Return the (X, Y) coordinate for the center point of the cell that contains the specified text.  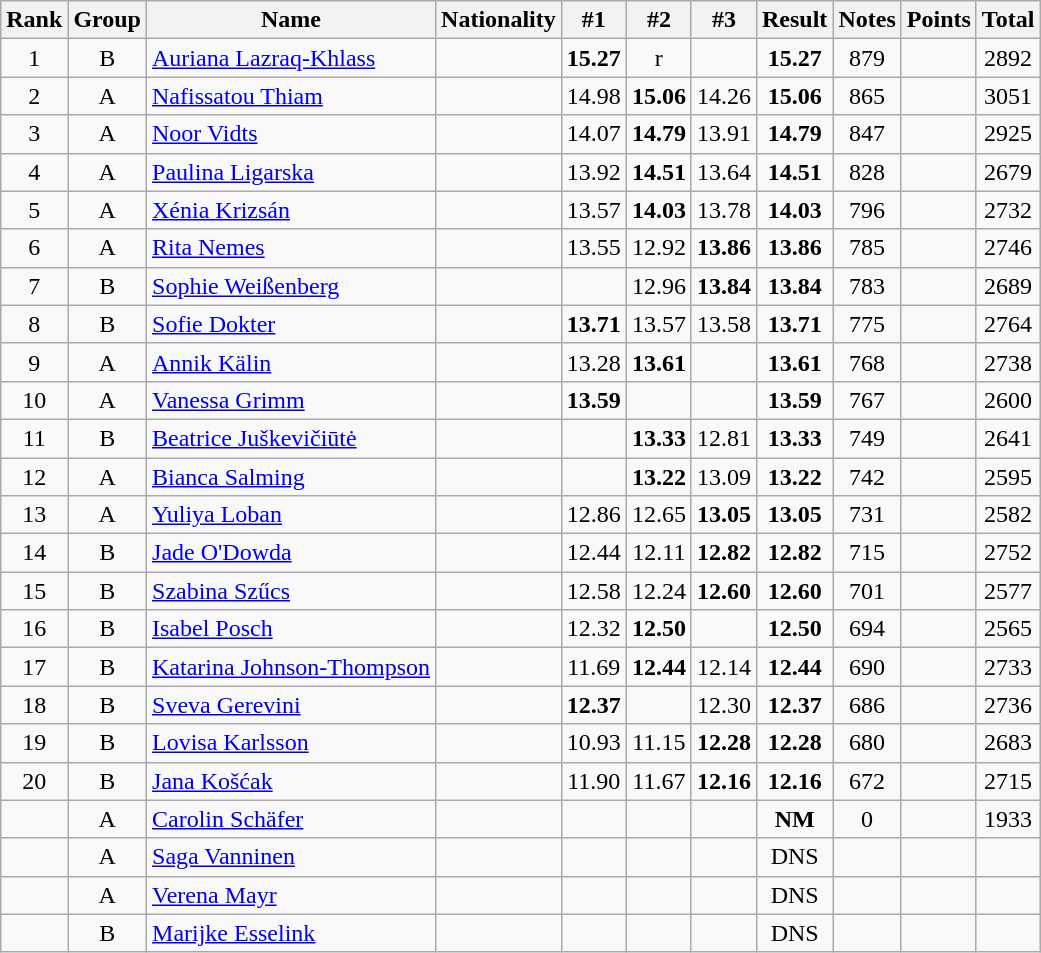
715 (867, 553)
2764 (1008, 324)
767 (867, 400)
Vanessa Grimm (292, 400)
Auriana Lazraq-Khlass (292, 58)
2600 (1008, 400)
2595 (1008, 477)
3051 (1008, 96)
13.78 (724, 210)
13.91 (724, 134)
Jana Košćak (292, 781)
Lovisa Karlsson (292, 743)
NM (794, 819)
672 (867, 781)
686 (867, 705)
12.30 (724, 705)
15 (34, 591)
2738 (1008, 362)
694 (867, 629)
2752 (1008, 553)
14.26 (724, 96)
12.96 (658, 286)
2925 (1008, 134)
11.67 (658, 781)
Yuliya Loban (292, 515)
Rank (34, 20)
18 (34, 705)
2679 (1008, 172)
16 (34, 629)
5 (34, 210)
12.81 (724, 438)
2689 (1008, 286)
2641 (1008, 438)
749 (867, 438)
2732 (1008, 210)
Notes (867, 20)
Nationality (499, 20)
768 (867, 362)
Nafissatou Thiam (292, 96)
Total (1008, 20)
Verena Mayr (292, 895)
#3 (724, 20)
Sophie Weißenberg (292, 286)
11 (34, 438)
Noor Vidts (292, 134)
12.11 (658, 553)
19 (34, 743)
Result (794, 20)
Szabina Szűcs (292, 591)
13.55 (594, 248)
Marijke Esselink (292, 933)
#1 (594, 20)
879 (867, 58)
12.65 (658, 515)
701 (867, 591)
13.92 (594, 172)
Name (292, 20)
14 (34, 553)
2577 (1008, 591)
2582 (1008, 515)
2746 (1008, 248)
3 (34, 134)
Sveva Gerevini (292, 705)
2 (34, 96)
1933 (1008, 819)
10 (34, 400)
9 (34, 362)
7 (34, 286)
13 (34, 515)
Katarina Johnson-Thompson (292, 667)
13.09 (724, 477)
8 (34, 324)
Beatrice Juškevičiūtė (292, 438)
12.24 (658, 591)
Xénia Krizsán (292, 210)
6 (34, 248)
796 (867, 210)
690 (867, 667)
17 (34, 667)
11.69 (594, 667)
847 (867, 134)
Paulina Ligarska (292, 172)
2565 (1008, 629)
Annik Kälin (292, 362)
2736 (1008, 705)
Saga Vanninen (292, 857)
12.92 (658, 248)
12.32 (594, 629)
11.90 (594, 781)
2715 (1008, 781)
Carolin Schäfer (292, 819)
11.15 (658, 743)
828 (867, 172)
0 (867, 819)
10.93 (594, 743)
14.07 (594, 134)
Rita Nemes (292, 248)
Sofie Dokter (292, 324)
12.86 (594, 515)
2733 (1008, 667)
Bianca Salming (292, 477)
12 (34, 477)
2683 (1008, 743)
Jade O'Dowda (292, 553)
783 (867, 286)
12.14 (724, 667)
14.98 (594, 96)
Isabel Posch (292, 629)
12.58 (594, 591)
r (658, 58)
1 (34, 58)
Group (108, 20)
13.28 (594, 362)
680 (867, 743)
731 (867, 515)
4 (34, 172)
865 (867, 96)
Points (938, 20)
#2 (658, 20)
742 (867, 477)
2892 (1008, 58)
20 (34, 781)
775 (867, 324)
785 (867, 248)
13.64 (724, 172)
13.58 (724, 324)
